Scan for the cell matching the given text and deliver its (x, y) coordinate at center. 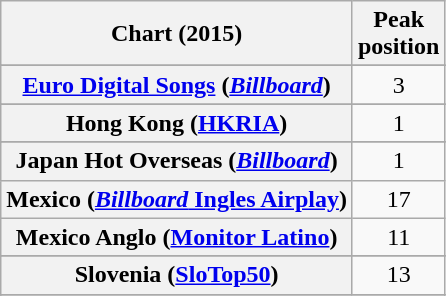
Slovenia (SloTop50) (177, 275)
Euro Digital Songs (Billboard) (177, 85)
Japan Hot Overseas (Billboard) (177, 161)
11 (398, 237)
Hong Kong (HKRIA) (177, 123)
Mexico (Billboard Ingles Airplay) (177, 199)
3 (398, 85)
Peakposition (398, 34)
13 (398, 275)
Chart (2015) (177, 34)
Mexico Anglo (Monitor Latino) (177, 237)
17 (398, 199)
